Locate the cell with the specified text and output its [x, y] center coordinate. 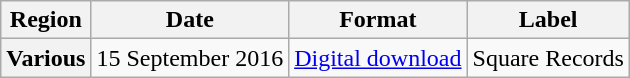
Label [548, 20]
Region [46, 20]
15 September 2016 [190, 58]
Digital download [378, 58]
Various [46, 58]
Format [378, 20]
Date [190, 20]
Square Records [548, 58]
